Capture the cell that displays the provided text and extract its (x, y) central coordinate. 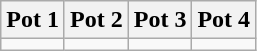
Pot 3 (160, 20)
Pot 2 (96, 20)
Pot 1 (33, 20)
Pot 4 (224, 20)
